Provide the [x, y] coordinate of the cell's center where the given text is located.  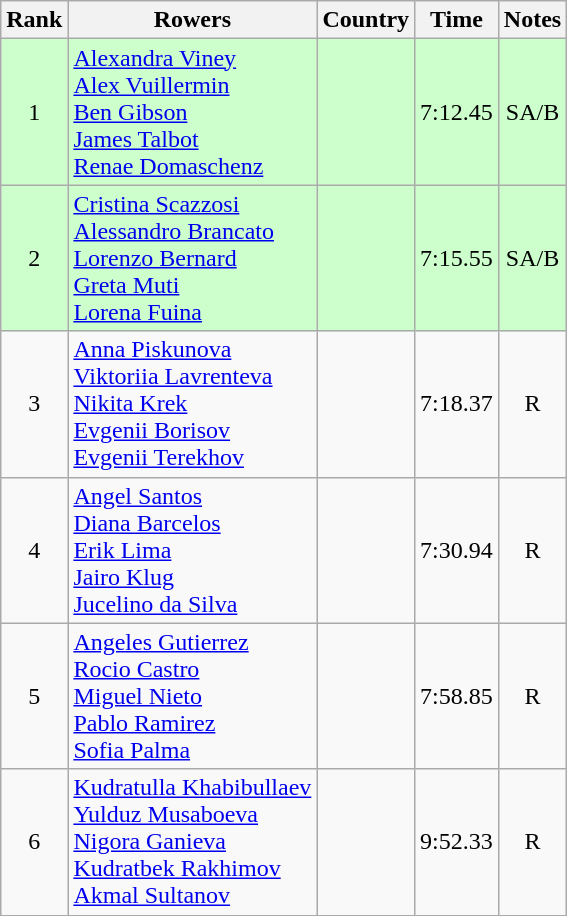
Notes [532, 20]
7:58.85 [457, 696]
Time [457, 20]
7:30.94 [457, 550]
Rowers [192, 20]
1 [34, 112]
7:15.55 [457, 258]
Angeles GutierrezRocio CastroMiguel NietoPablo RamirezSofia Palma [192, 696]
6 [34, 842]
3 [34, 404]
5 [34, 696]
Anna PiskunovaViktoriia LavrentevaNikita KrekEvgenii BorisovEvgenii Terekhov [192, 404]
4 [34, 550]
Country [366, 20]
Alexandra VineyAlex VuillerminBen GibsonJames TalbotRenae Domaschenz [192, 112]
9:52.33 [457, 842]
7:12.45 [457, 112]
7:18.37 [457, 404]
Kudratulla KhabibullaevYulduz MusaboevaNigora GanievaKudratbek RakhimovAkmal Sultanov [192, 842]
Cristina ScazzosiAlessandro BrancatoLorenzo BernardGreta MutiLorena Fuina [192, 258]
2 [34, 258]
Angel SantosDiana BarcelosErik LimaJairo KlugJucelino da Silva [192, 550]
Rank [34, 20]
